Capture the cell that displays the provided text and extract its (x, y) central coordinate. 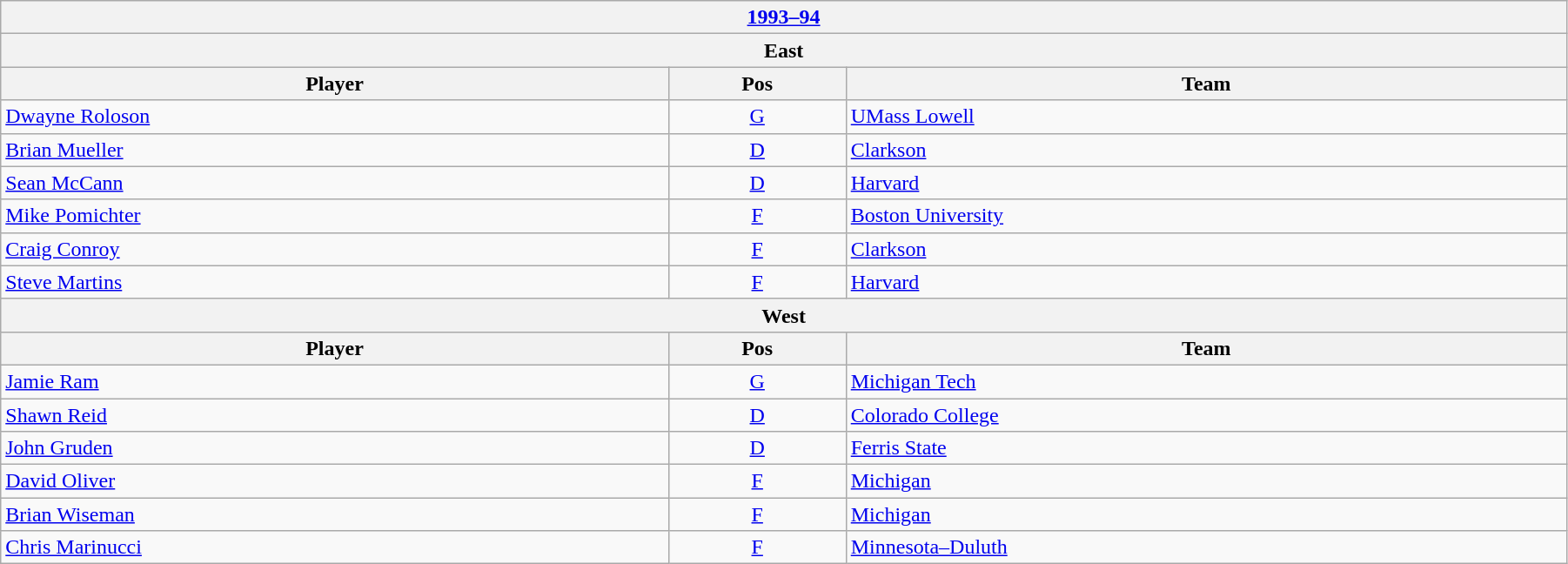
Shawn Reid (334, 415)
1993–94 (784, 17)
UMass Lowell (1206, 117)
Chris Marinucci (334, 547)
Minnesota–Duluth (1206, 547)
Sean McCann (334, 183)
Ferris State (1206, 448)
Mike Pomichter (334, 216)
Dwayne Roloson (334, 117)
Michigan Tech (1206, 381)
Craig Conroy (334, 249)
East (784, 50)
Brian Mueller (334, 150)
Jamie Ram (334, 381)
David Oliver (334, 481)
Colorado College (1206, 415)
Boston University (1206, 216)
West (784, 315)
Brian Wiseman (334, 514)
Steve Martins (334, 282)
John Gruden (334, 448)
